Provide the [X, Y] coordinate of the cell's center where the given text is located.  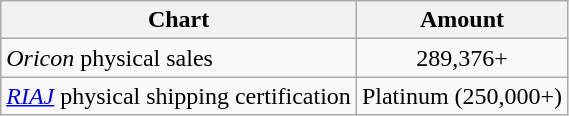
Amount [462, 20]
RIAJ physical shipping certification [179, 96]
Oricon physical sales [179, 58]
289,376+ [462, 58]
Chart [179, 20]
Platinum (250,000+) [462, 96]
